Identify which cell holds the provided text, then report its [X, Y] central coordinate. 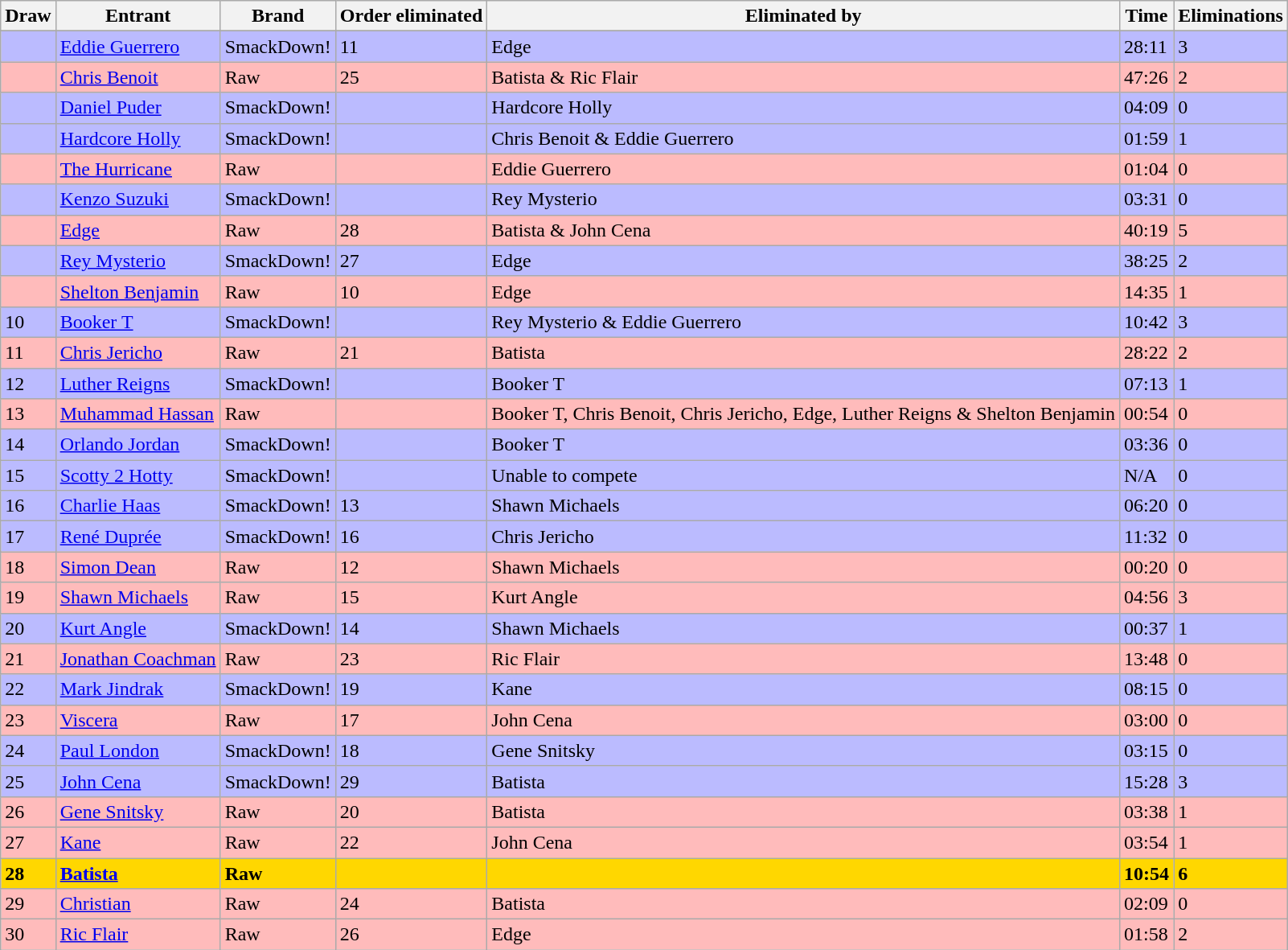
00:37 [1146, 628]
Muhammad Hassan [138, 414]
Christian [138, 904]
Time [1146, 16]
Jonathan Coachman [138, 659]
Batista & Ric Flair [804, 77]
René Duprée [138, 537]
Shelton Benjamin [138, 291]
47:26 [1146, 77]
28:11 [1146, 47]
03:38 [1146, 812]
03:54 [1146, 842]
5 [1231, 230]
Batista & John Cena [804, 230]
00:20 [1146, 567]
Charlie Haas [138, 506]
Draw [28, 16]
Simon Dean [138, 567]
04:56 [1146, 598]
10:42 [1146, 322]
10:54 [1146, 873]
Order eliminated [412, 16]
01:59 [1146, 138]
Luther Reigns [138, 384]
30 [28, 935]
Kenzo Suzuki [138, 199]
02:09 [1146, 904]
Eliminated by [804, 16]
Paul London [138, 751]
Orlando Jordan [138, 445]
06:20 [1146, 506]
Booker T, Chris Benoit, Chris Jericho, Edge, Luther Reigns & Shelton Benjamin [804, 414]
Daniel Puder [138, 108]
14:35 [1146, 291]
01:58 [1146, 935]
01:04 [1146, 169]
08:15 [1146, 689]
Scotty 2 Hotty [138, 475]
Mark Jindrak [138, 689]
Rey Mysterio & Eddie Guerrero [804, 322]
Chris Benoit [138, 77]
6 [1231, 873]
Chris Benoit & Eddie Guerrero [804, 138]
28:22 [1146, 352]
N/A [1146, 475]
07:13 [1146, 384]
03:31 [1146, 199]
04:09 [1146, 108]
Eliminations [1231, 16]
38:25 [1146, 261]
03:15 [1146, 751]
The Hurricane [138, 169]
11:32 [1146, 537]
40:19 [1146, 230]
15:28 [1146, 781]
Unable to compete [804, 475]
Brand [278, 16]
13:48 [1146, 659]
Viscera [138, 720]
03:36 [1146, 445]
Entrant [138, 16]
03:00 [1146, 720]
00:54 [1146, 414]
